Locate the cell with the specified text and output its (x, y) center coordinate. 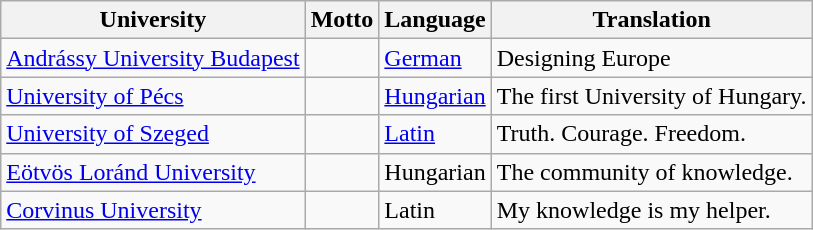
Language (435, 20)
Motto (342, 20)
Translation (652, 20)
Andrássy University Budapest (153, 58)
Truth. Courage. Freedom. (652, 134)
Designing Europe (652, 58)
German (435, 58)
University of Pécs (153, 96)
The community of knowledge. (652, 172)
Eötvös Loránd University (153, 172)
The first University of Hungary. (652, 96)
My knowledge is my helper. (652, 210)
Corvinus University (153, 210)
University of Szeged (153, 134)
University (153, 20)
